Locate the cell with the specified text and output its [x, y] center coordinate. 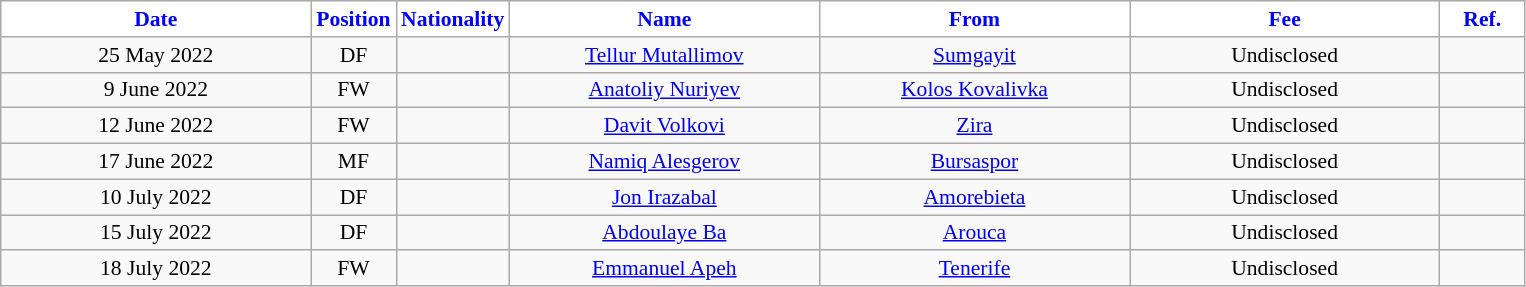
Anatoliy Nuriyev [664, 90]
15 July 2022 [156, 233]
Tellur Mutallimov [664, 55]
Emmanuel Apeh [664, 269]
Ref. [1482, 19]
From [974, 19]
25 May 2022 [156, 55]
10 July 2022 [156, 197]
Kolos Kovalivka [974, 90]
Abdoulaye Ba [664, 233]
17 June 2022 [156, 162]
Bursaspor [974, 162]
Position [354, 19]
MF [354, 162]
18 July 2022 [156, 269]
Amorebieta [974, 197]
Nationality [452, 19]
Zira [974, 126]
Sumgayit [974, 55]
Davit Volkovi [664, 126]
Namiq Alesgerov [664, 162]
Name [664, 19]
Fee [1285, 19]
12 June 2022 [156, 126]
Date [156, 19]
Arouca [974, 233]
Tenerife [974, 269]
9 June 2022 [156, 90]
Jon Irazabal [664, 197]
